Detect which cell encompasses the target text, then output its (x, y) center coordinate. 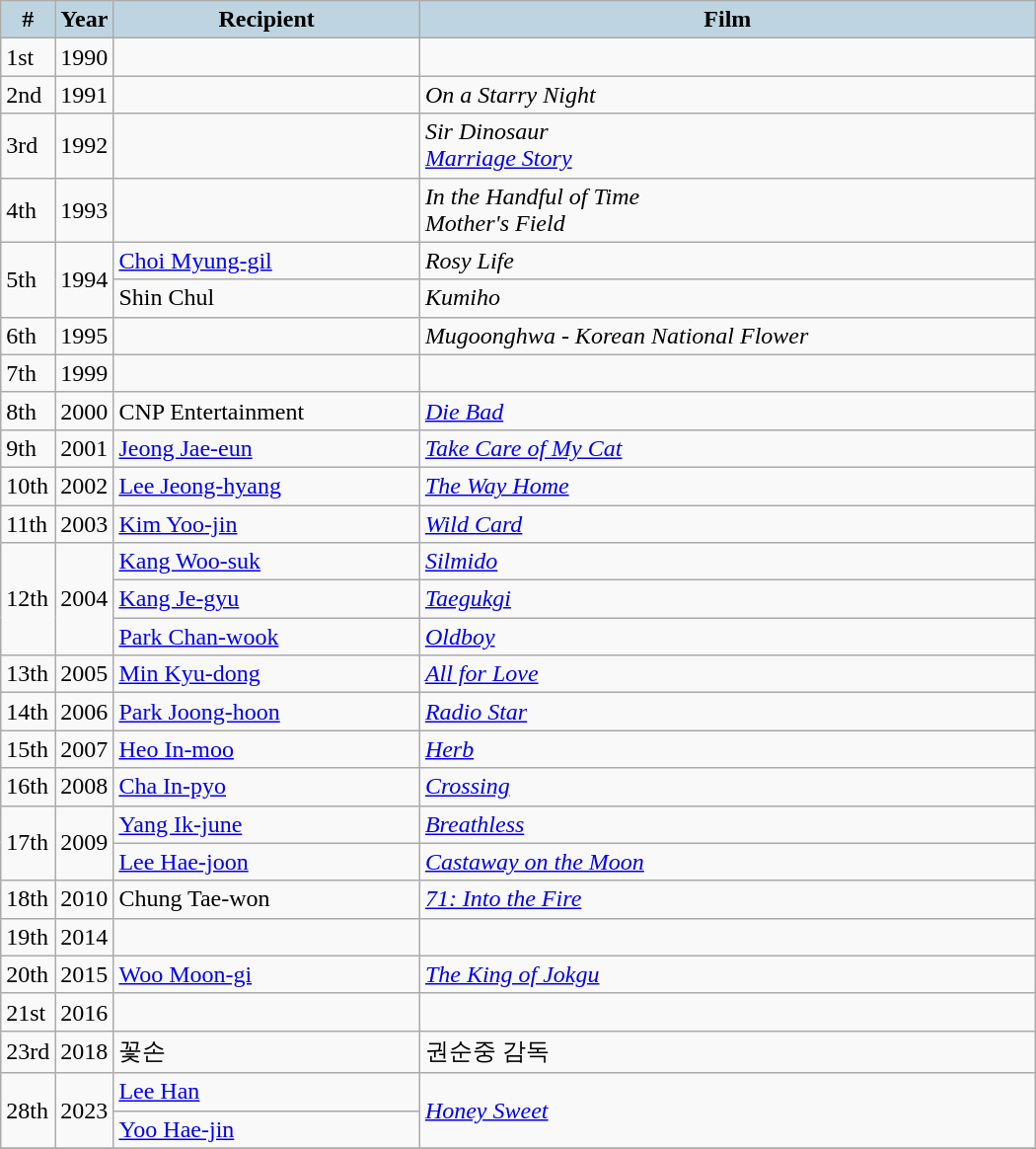
5th (28, 279)
Shin Chul (266, 298)
Kim Yoo-jin (266, 524)
Film (727, 20)
Lee Han (266, 1092)
Oldboy (727, 637)
Honey Sweet (727, 1111)
On a Starry Night (727, 95)
2009 (85, 843)
15th (28, 749)
Recipient (266, 20)
19th (28, 937)
23rd (28, 1052)
Kang Je-gyu (266, 599)
CNP Entertainment (266, 411)
꽃손 (266, 1052)
4th (28, 209)
Choi Myung-gil (266, 261)
20th (28, 974)
Year (85, 20)
6th (28, 336)
The Way Home (727, 486)
Yoo Hae-jin (266, 1129)
16th (28, 787)
Mugoonghwa - Korean National Flower (727, 336)
Herb (727, 749)
Woo Moon-gi (266, 974)
Take Care of My Cat (727, 448)
1991 (85, 95)
2005 (85, 674)
The King of Jokgu (727, 974)
14th (28, 712)
13th (28, 674)
Chung Tae-won (266, 899)
2001 (85, 448)
Wild Card (727, 524)
2023 (85, 1111)
1995 (85, 336)
Jeong Jae-eun (266, 448)
Lee Jeong-hyang (266, 486)
11th (28, 524)
10th (28, 486)
Breathless (727, 824)
Die Bad (727, 411)
Lee Hae-joon (266, 862)
Yang Ik-june (266, 824)
Rosy Life (727, 261)
All for Love (727, 674)
1994 (85, 279)
2002 (85, 486)
권순중 감독 (727, 1052)
2004 (85, 599)
1993 (85, 209)
2006 (85, 712)
17th (28, 843)
2014 (85, 937)
2010 (85, 899)
8th (28, 411)
Heo In-moo (266, 749)
28th (28, 1111)
1st (28, 57)
18th (28, 899)
1990 (85, 57)
Kang Woo-suk (266, 562)
Crossing (727, 787)
2nd (28, 95)
2000 (85, 411)
21st (28, 1012)
# (28, 20)
Park Joong-hoon (266, 712)
Park Chan-wook (266, 637)
2008 (85, 787)
2016 (85, 1012)
Min Kyu-dong (266, 674)
2018 (85, 1052)
12th (28, 599)
2015 (85, 974)
Cha In-pyo (266, 787)
71: Into the Fire (727, 899)
In the Handful of Time Mother's Field (727, 209)
1999 (85, 373)
Kumiho (727, 298)
1992 (85, 146)
3rd (28, 146)
2007 (85, 749)
9th (28, 448)
7th (28, 373)
Taegukgi (727, 599)
2003 (85, 524)
Radio Star (727, 712)
Silmido (727, 562)
Sir Dinosaur Marriage Story (727, 146)
Castaway on the Moon (727, 862)
